Detect which cell encompasses the target text, then output its (X, Y) center coordinate. 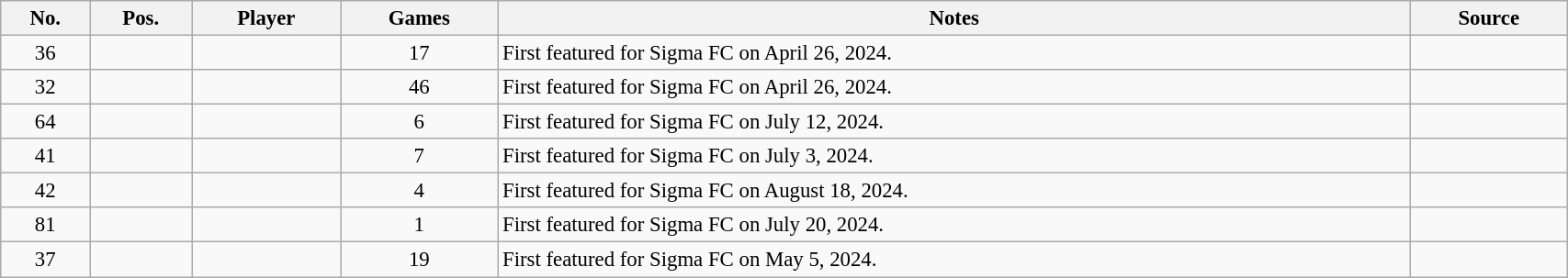
No. (46, 18)
46 (419, 87)
41 (46, 156)
First featured for Sigma FC on July 20, 2024. (954, 225)
6 (419, 122)
Games (419, 18)
First featured for Sigma FC on May 5, 2024. (954, 260)
1 (419, 225)
19 (419, 260)
Player (266, 18)
42 (46, 191)
37 (46, 260)
First featured for Sigma FC on July 12, 2024. (954, 122)
17 (419, 53)
4 (419, 191)
64 (46, 122)
Notes (954, 18)
36 (46, 53)
Pos. (141, 18)
32 (46, 87)
Source (1489, 18)
81 (46, 225)
First featured for Sigma FC on August 18, 2024. (954, 191)
First featured for Sigma FC on July 3, 2024. (954, 156)
7 (419, 156)
